Find where the given text appears and provide that cell's center as (x, y) coordinate. 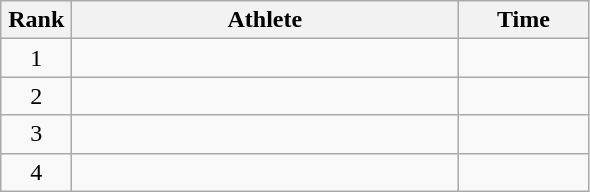
2 (36, 96)
4 (36, 172)
Time (524, 20)
1 (36, 58)
3 (36, 134)
Athlete (265, 20)
Rank (36, 20)
